Determine the [X, Y] coordinate at the center of the cell enclosing the given text.  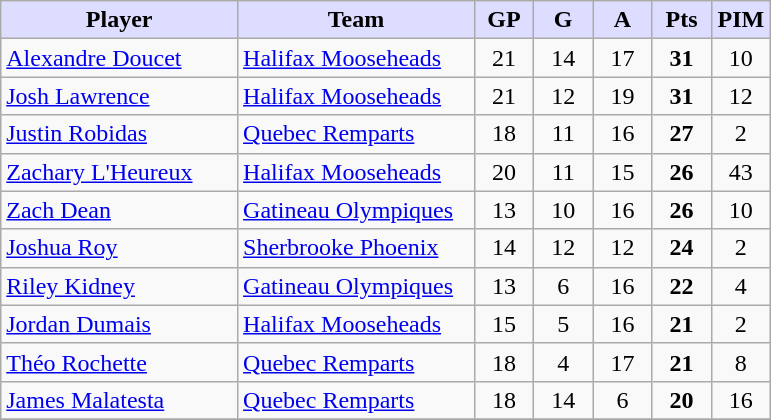
Zach Dean [120, 210]
A [622, 20]
5 [564, 324]
Jordan Dumais [120, 324]
Zachary L'Heureux [120, 172]
8 [740, 362]
G [564, 20]
PIM [740, 20]
27 [682, 134]
Joshua Roy [120, 248]
Sherbrooke Phoenix [356, 248]
Pts [682, 20]
Alexandre Doucet [120, 58]
Théo Rochette [120, 362]
22 [682, 286]
Team [356, 20]
Josh Lawrence [120, 96]
James Malatesta [120, 400]
Riley Kidney [120, 286]
Player [120, 20]
24 [682, 248]
19 [622, 96]
43 [740, 172]
Justin Robidas [120, 134]
GP [504, 20]
